Return the (x, y) coordinate for the center point of the cell that contains the specified text.  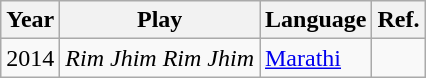
Year (30, 20)
Rim Jhim Rim Jhim (160, 58)
Language (316, 20)
2014 (30, 58)
Play (160, 20)
Ref. (398, 20)
Marathi (316, 58)
